Detect which cell encompasses the target text, then output its (x, y) center coordinate. 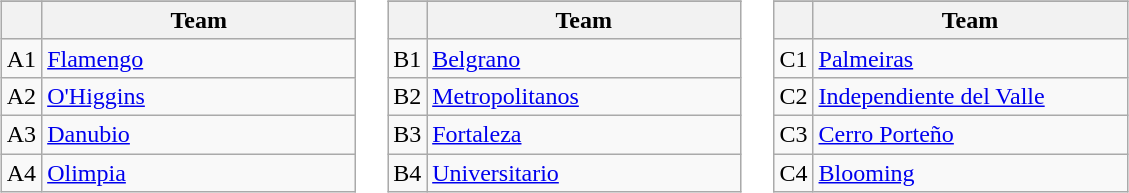
C3 (794, 134)
Fortaleza (584, 134)
Palmeiras (970, 58)
Cerro Porteño (970, 134)
Olimpia (199, 173)
Belgrano (584, 58)
B4 (408, 173)
C1 (794, 58)
Universitario (584, 173)
Flamengo (199, 58)
Danubio (199, 134)
B1 (408, 58)
B2 (408, 96)
Metropolitanos (584, 96)
C2 (794, 96)
Blooming (970, 173)
A1 (21, 58)
A3 (21, 134)
C4 (794, 173)
B3 (408, 134)
O'Higgins (199, 96)
A4 (21, 173)
A2 (21, 96)
Independiente del Valle (970, 96)
